Capture the cell that displays the provided text and extract its [x, y] central coordinate. 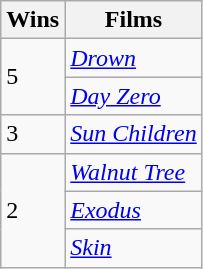
3 [33, 134]
Sun Children [134, 134]
5 [33, 77]
Skin [134, 248]
Wins [33, 20]
2 [33, 210]
Walnut Tree [134, 172]
Exodus [134, 210]
Drown [134, 58]
Day Zero [134, 96]
Films [134, 20]
